Identify which cell holds the provided text, then report its [X, Y] central coordinate. 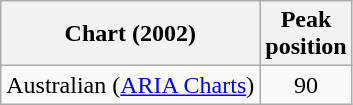
Australian (ARIA Charts) [130, 85]
90 [306, 85]
Chart (2002) [130, 34]
Peakposition [306, 34]
